Extract the (x, y) coordinate from the center of the cell holding the provided text.  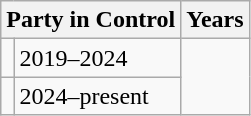
Party in Control (91, 20)
Years (215, 20)
2024–present (98, 96)
2019–2024 (98, 58)
